Pinpoint the cell where the given text exists, returning its [x, y] midpoint coordinate. 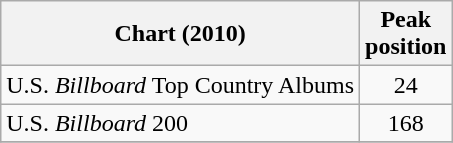
168 [406, 123]
Chart (2010) [180, 34]
U.S. Billboard Top Country Albums [180, 85]
Peakposition [406, 34]
24 [406, 85]
U.S. Billboard 200 [180, 123]
